Provide the (x, y) coordinate of the cell's center where the given text is located.  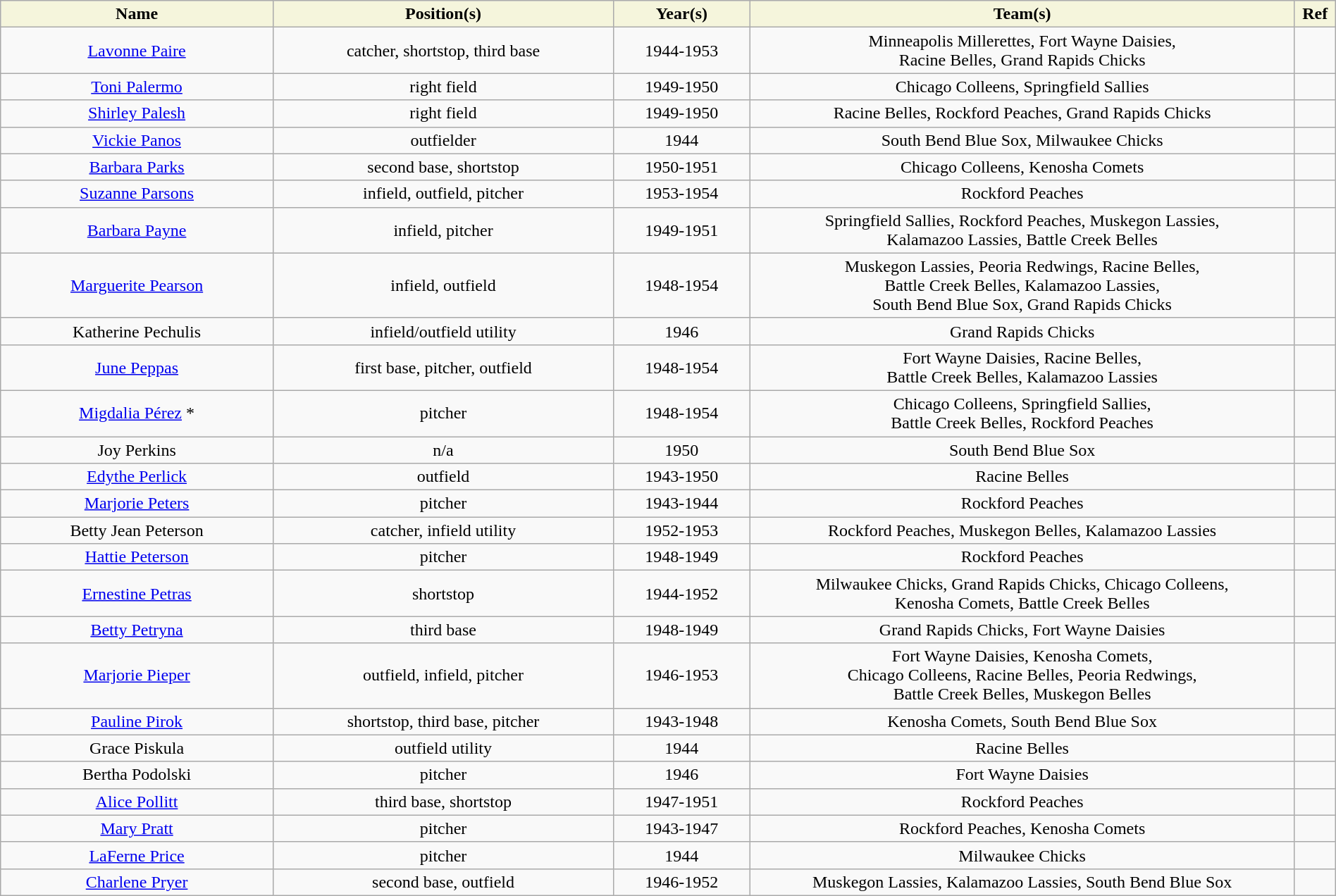
Lavonne Paire (137, 51)
1950-1951 (682, 167)
outfield (443, 477)
Muskegon Lassies, Kalamazoo Lassies, South Bend Blue Sox (1022, 882)
Chicago Colleens, Springfield Sallies,Battle Creek Belles, Rockford Peaches (1022, 413)
Ref (1315, 14)
Fort Wayne Daisies (1022, 775)
Betty Petryna (137, 630)
Marjorie Peters (137, 504)
Grand Rapids Chicks, Fort Wayne Daisies (1022, 630)
Marguerite Pearson (137, 285)
infield, pitcher (443, 230)
Alice Pollitt (137, 802)
1946-1953 (682, 676)
third base, shortstop (443, 802)
Bertha Podolski (137, 775)
Pauline Pirok (137, 721)
Muskegon Lassies, Peoria Redwings, Racine Belles,Battle Creek Belles, Kalamazoo Lassies,South Bend Blue Sox, Grand Rapids Chicks (1022, 285)
Grand Rapids Chicks (1022, 331)
Vickie Panos (137, 140)
infield/outfield utility (443, 331)
1950 (682, 450)
1947-1951 (682, 802)
infield, outfield, pitcher (443, 194)
outfield, infield, pitcher (443, 676)
1946-1952 (682, 882)
Betty Jean Peterson (137, 530)
Racine Belles, Rockford Peaches, Grand Rapids Chicks (1022, 113)
Mary Pratt (137, 828)
Rockford Peaches, Muskegon Belles, Kalamazoo Lassies (1022, 530)
third base (443, 630)
catcher, shortstop, third base (443, 51)
Barbara Payne (137, 230)
Team(s) (1022, 14)
Migdalia Pérez * (137, 413)
1952-1953 (682, 530)
Ernestine Petras (137, 593)
shortstop, third base, pitcher (443, 721)
1953-1954 (682, 194)
South Bend Blue Sox, Milwaukee Chicks (1022, 140)
n/a (443, 450)
Edythe Perlick (137, 477)
Minneapolis Millerettes, Fort Wayne Daisies,Racine Belles, Grand Rapids Chicks (1022, 51)
Hattie Peterson (137, 557)
catcher, infield utility (443, 530)
outfielder (443, 140)
1943-1947 (682, 828)
Shirley Palesh (137, 113)
Position(s) (443, 14)
LaFerne Price (137, 855)
Year(s) (682, 14)
shortstop (443, 593)
Toni Palermo (137, 87)
South Bend Blue Sox (1022, 450)
Marjorie Pieper (137, 676)
Chicago Colleens, Kenosha Comets (1022, 167)
1943-1948 (682, 721)
1944-1952 (682, 593)
first base, pitcher, outfield (443, 368)
Milwaukee Chicks (1022, 855)
Fort Wayne Daisies, Racine Belles,Battle Creek Belles, Kalamazoo Lassies (1022, 368)
1943-1944 (682, 504)
outfield utility (443, 748)
infield, outfield (443, 285)
1943-1950 (682, 477)
Katherine Pechulis (137, 331)
Rockford Peaches, Kenosha Comets (1022, 828)
Grace Piskula (137, 748)
Springfield Sallies, Rockford Peaches, Muskegon Lassies,Kalamazoo Lassies, Battle Creek Belles (1022, 230)
Milwaukee Chicks, Grand Rapids Chicks, Chicago Colleens, Kenosha Comets, Battle Creek Belles (1022, 593)
Joy Perkins (137, 450)
second base, shortstop (443, 167)
Suzanne Parsons (137, 194)
Charlene Pryer (137, 882)
1949-1951 (682, 230)
1944-1953 (682, 51)
Kenosha Comets, South Bend Blue Sox (1022, 721)
Name (137, 14)
June Peppas (137, 368)
Barbara Parks (137, 167)
second base, outfield (443, 882)
Fort Wayne Daisies, Kenosha Comets, Chicago Colleens, Racine Belles, Peoria Redwings, Battle Creek Belles, Muskegon Belles (1022, 676)
Chicago Colleens, Springfield Sallies (1022, 87)
